Capture the cell that displays the provided text and extract its [X, Y] central coordinate. 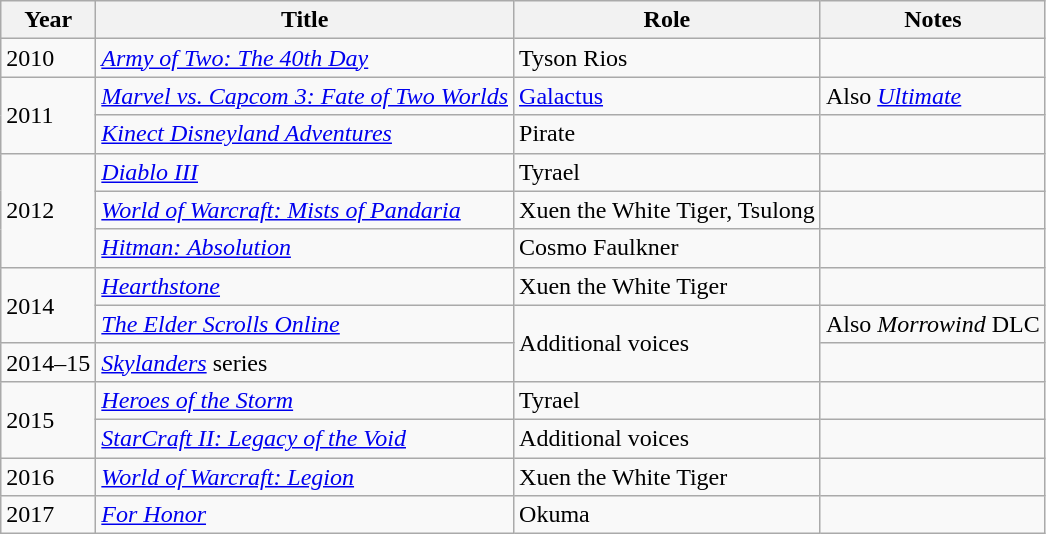
2016 [48, 477]
Hitman: Absolution [305, 248]
2017 [48, 515]
Galactus [668, 96]
Army of Two: The 40th Day [305, 58]
Title [305, 20]
Tyson Rios [668, 58]
The Elder Scrolls Online [305, 324]
Year [48, 20]
2010 [48, 58]
Xuen the White Tiger, Tsulong [668, 210]
2014–15 [48, 362]
Heroes of the Storm [305, 400]
2015 [48, 419]
Cosmo Faulkner [668, 248]
For Honor [305, 515]
World of Warcraft: Legion [305, 477]
2011 [48, 115]
Role [668, 20]
Pirate [668, 134]
Kinect Disneyland Adventures [305, 134]
Also Morrowind DLC [932, 324]
Okuma [668, 515]
Also Ultimate [932, 96]
Hearthstone [305, 286]
2012 [48, 210]
StarCraft II: Legacy of the Void [305, 438]
Diablo III [305, 172]
Skylanders series [305, 362]
World of Warcraft: Mists of Pandaria [305, 210]
Marvel vs. Capcom 3: Fate of Two Worlds [305, 96]
Notes [932, 20]
2014 [48, 305]
